Return the [x, y] coordinate for the center point of the cell that contains the specified text.  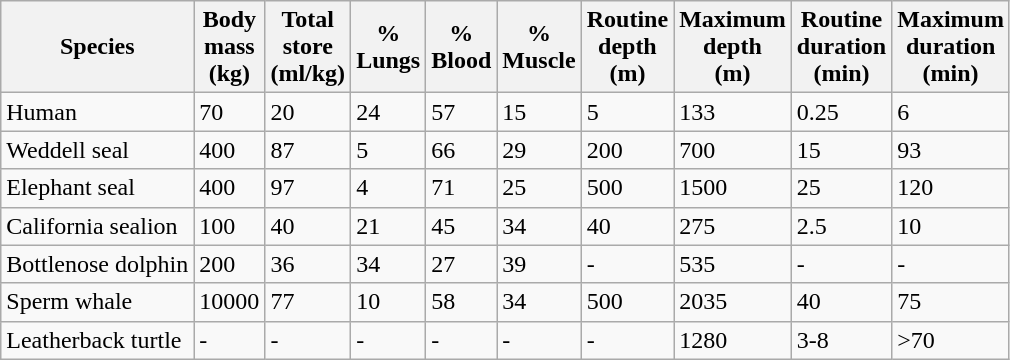
0.25 [841, 112]
Maximumduration(min) [951, 47]
700 [733, 150]
%Lungs [388, 47]
4 [388, 188]
>70 [951, 340]
71 [462, 188]
27 [462, 264]
Human [98, 112]
%Blood [462, 47]
58 [462, 302]
Species [98, 47]
97 [308, 188]
133 [733, 112]
10000 [230, 302]
2.5 [841, 226]
%Muscle [539, 47]
70 [230, 112]
66 [462, 150]
36 [308, 264]
Totalstore(ml/kg) [308, 47]
3-8 [841, 340]
6 [951, 112]
93 [951, 150]
Maximumdepth(m) [733, 47]
39 [539, 264]
Routineduration(min) [841, 47]
57 [462, 112]
77 [308, 302]
Leatherback turtle [98, 340]
Bottlenose dolphin [98, 264]
24 [388, 112]
120 [951, 188]
1280 [733, 340]
75 [951, 302]
1500 [733, 188]
2035 [733, 302]
87 [308, 150]
Bodymass(kg) [230, 47]
California sealion [98, 226]
275 [733, 226]
Routinedepth(m) [627, 47]
20 [308, 112]
Weddell seal [98, 150]
45 [462, 226]
29 [539, 150]
Sperm whale [98, 302]
21 [388, 226]
Elephant seal [98, 188]
100 [230, 226]
535 [733, 264]
